Scan for the cell matching the given text and deliver its [x, y] coordinate at center. 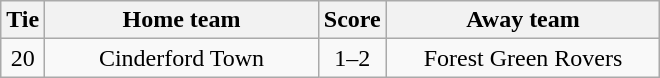
Home team [182, 20]
Forest Green Rovers [523, 58]
Cinderford Town [182, 58]
Tie [23, 20]
Away team [523, 20]
20 [23, 58]
Score [352, 20]
1–2 [352, 58]
